Pinpoint the cell where the given text exists, returning its (X, Y) midpoint coordinate. 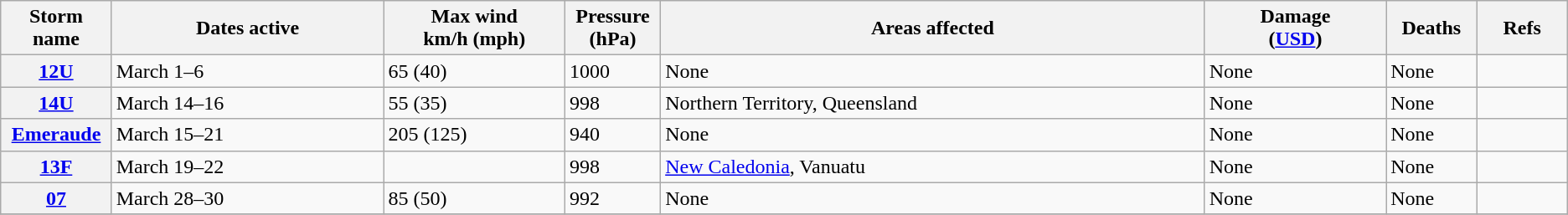
Storm name (56, 28)
55 (35) (474, 103)
85 (50) (474, 198)
New Caledonia, Vanuatu (933, 166)
Refs (1522, 28)
14U (56, 103)
March 15–21 (248, 135)
07 (56, 198)
March 28–30 (248, 198)
March 1–6 (248, 71)
13F (56, 166)
Northern Territory, Queensland (933, 103)
Pressure(hPa) (612, 28)
12U (56, 71)
March 19–22 (248, 166)
Deaths (1431, 28)
992 (612, 198)
Max windkm/h (mph) (474, 28)
65 (40) (474, 71)
1000 (612, 71)
Emeraude (56, 135)
March 14–16 (248, 103)
205 (125) (474, 135)
Areas affected (933, 28)
Dates active (248, 28)
940 (612, 135)
Damage(USD) (1295, 28)
